Find where the given text appears and provide that cell's center as [X, Y] coordinate. 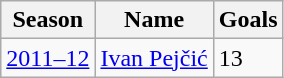
Season [48, 20]
13 [248, 58]
Goals [248, 20]
Name [154, 20]
2011–12 [48, 58]
Ivan Pejčić [154, 58]
